Pinpoint the cell where the given text exists, returning its [X, Y] midpoint coordinate. 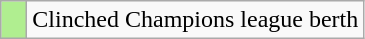
Clinched Champions league berth [196, 20]
